Pinpoint the cell where the given text exists, returning its (X, Y) midpoint coordinate. 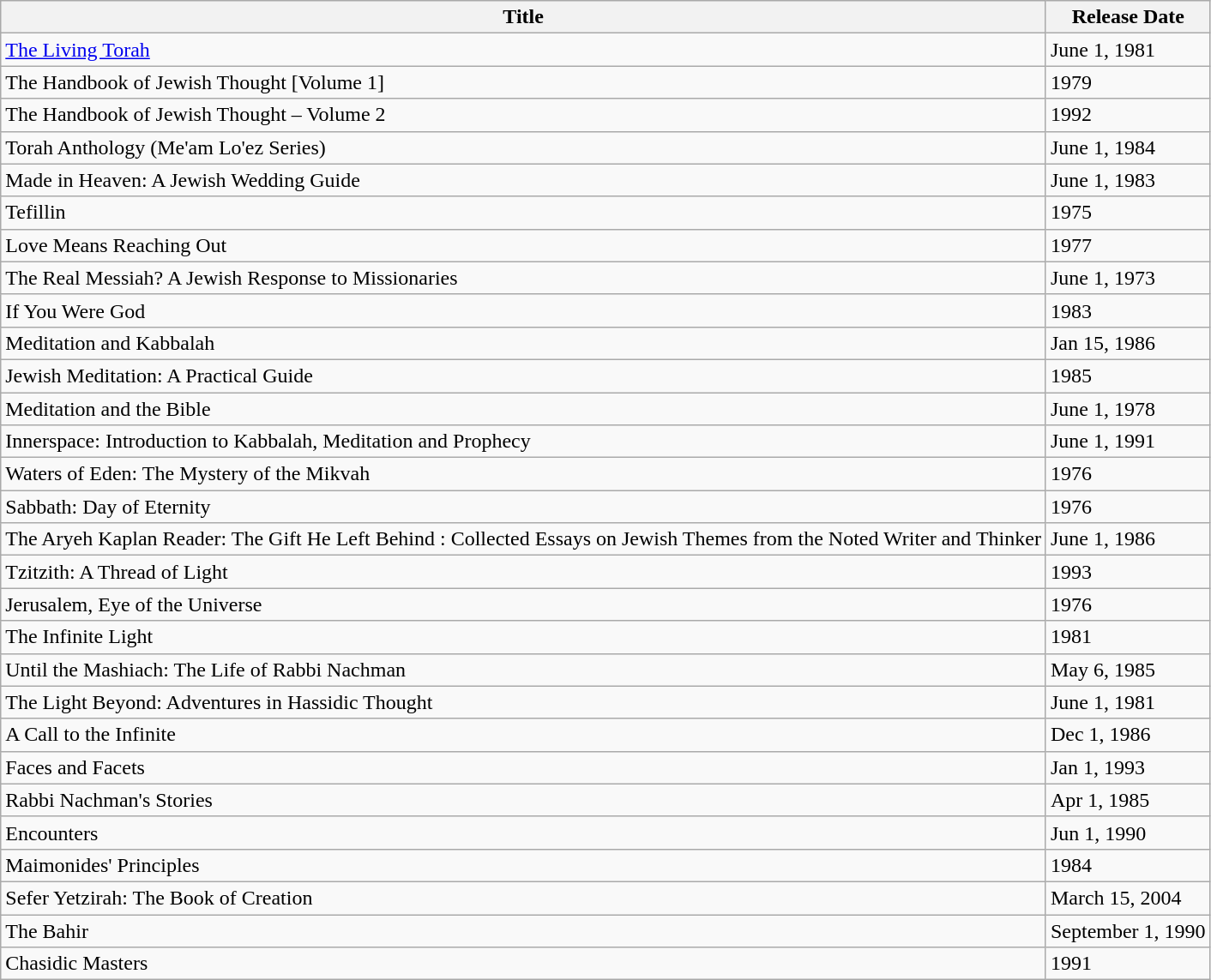
Jerusalem, Eye of the Universe (523, 604)
1985 (1128, 376)
Rabbi Nachman's Stories (523, 800)
Jan 15, 1986 (1128, 343)
Faces and Facets (523, 767)
Tefillin (523, 213)
Sefer Yetzirah: The Book of Creation (523, 898)
Jan 1, 1993 (1128, 767)
June 1, 1986 (1128, 539)
The Handbook of Jewish Thought [Volume 1] (523, 82)
Innerspace: Introduction to Kabbalah, Meditation and Prophecy (523, 442)
1979 (1128, 82)
March 15, 2004 (1128, 898)
Title (523, 17)
The Infinite Light (523, 637)
Waters of Eden: The Mystery of the Mikvah (523, 474)
1992 (1128, 115)
If You Were God (523, 310)
Release Date (1128, 17)
Chasidic Masters (523, 964)
A Call to the Infinite (523, 735)
Encounters (523, 833)
The Bahir (523, 930)
1983 (1128, 310)
May 6, 1985 (1128, 670)
June 1, 1984 (1128, 147)
Meditation and the Bible (523, 409)
Jewish Meditation: A Practical Guide (523, 376)
The Aryeh Kaplan Reader: The Gift He Left Behind : Collected Essays on Jewish Themes from the Noted Writer and Thinker (523, 539)
June 1, 1973 (1128, 278)
The Light Beyond: Adventures in Hassidic Thought (523, 702)
1977 (1128, 245)
Until the Mashiach: The Life of Rabbi Nachman (523, 670)
The Living Torah (523, 50)
September 1, 1990 (1128, 930)
The Real Messiah? A Jewish Response to Missionaries (523, 278)
June 1, 1983 (1128, 180)
June 1, 1978 (1128, 409)
1975 (1128, 213)
June 1, 1991 (1128, 442)
Tzitzith: A Thread of Light (523, 572)
The Handbook of Jewish Thought – Volume 2 (523, 115)
Torah Anthology (Me'am Lo'ez Series) (523, 147)
Apr 1, 1985 (1128, 800)
Meditation and Kabbalah (523, 343)
Maimonides' Principles (523, 865)
Dec 1, 1986 (1128, 735)
Jun 1, 1990 (1128, 833)
Made in Heaven: A Jewish Wedding Guide (523, 180)
1981 (1128, 637)
Love Means Reaching Out (523, 245)
1991 (1128, 964)
1984 (1128, 865)
1993 (1128, 572)
Sabbath: Day of Eternity (523, 507)
